Provide the [x, y] coordinate of the cell's center where the given text is located.  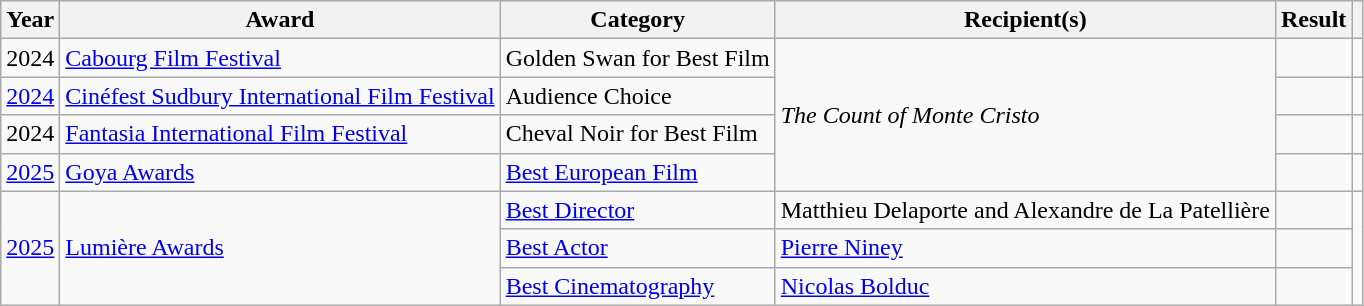
Goya Awards [280, 172]
Pierre Niney [1025, 248]
Award [280, 20]
Matthieu Delaporte and Alexandre de La Patellière [1025, 210]
The Count of Monte Cristo [1025, 115]
Audience Choice [638, 96]
Result [1313, 20]
Nicolas Bolduc [1025, 286]
Best Director [638, 210]
Category [638, 20]
Cheval Noir for Best Film [638, 134]
Best European Film [638, 172]
Cinéfest Sudbury International Film Festival [280, 96]
Best Actor [638, 248]
Golden Swan for Best Film [638, 58]
Best Cinematography [638, 286]
Recipient(s) [1025, 20]
Fantasia International Film Festival [280, 134]
Year [30, 20]
Cabourg Film Festival [280, 58]
Lumière Awards [280, 248]
